Return [x, y] of the center of cell containing provided text 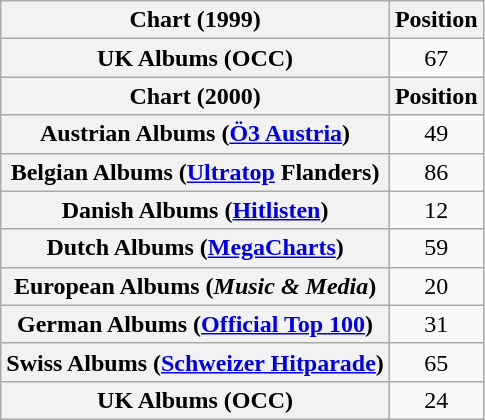
Swiss Albums (Schweizer Hitparade) [196, 362]
59 [436, 248]
Chart (1999) [196, 20]
12 [436, 210]
67 [436, 58]
65 [436, 362]
49 [436, 134]
Danish Albums (Hitlisten) [196, 210]
24 [436, 400]
Dutch Albums (MegaCharts) [196, 248]
31 [436, 324]
German Albums (Official Top 100) [196, 324]
86 [436, 172]
20 [436, 286]
Austrian Albums (Ö3 Austria) [196, 134]
European Albums (Music & Media) [196, 286]
Chart (2000) [196, 96]
Belgian Albums (Ultratop Flanders) [196, 172]
